Detect which cell encompasses the target text, then output its (x, y) center coordinate. 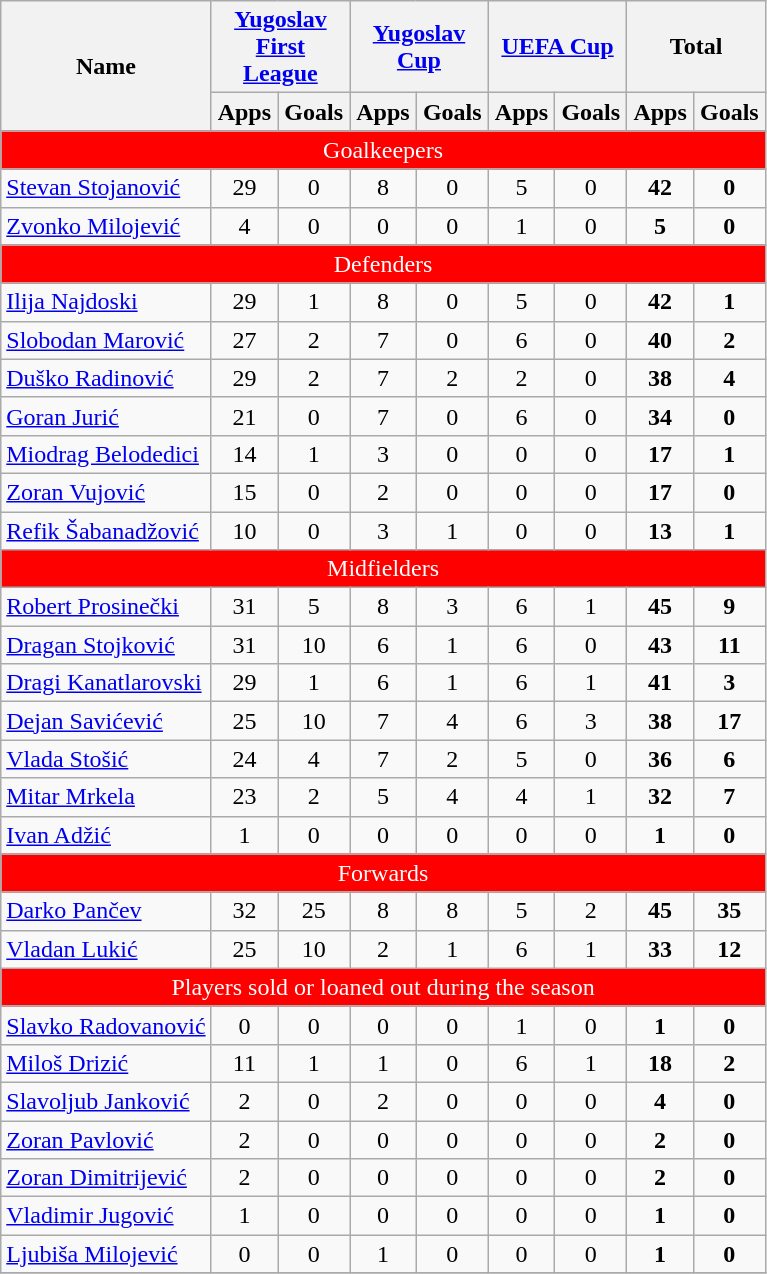
33 (660, 949)
Duško Radinović (106, 378)
Goran Jurić (106, 416)
Vlada Stošić (106, 759)
Name (106, 66)
Dejan Savićević (106, 721)
Midfielders (384, 569)
Refik Šabanadžović (106, 531)
Goalkeepers (384, 150)
Slobodan Marović (106, 340)
Yugoslav Cup (420, 47)
13 (660, 531)
Darko Pančev (106, 911)
12 (729, 949)
Stevan Stojanović (106, 188)
18 (660, 1063)
Zoran Vujović (106, 492)
15 (244, 492)
Vladimir Jugović (106, 1216)
Miloš Drizić (106, 1063)
Mitar Mrkela (106, 797)
Dragi Kanatlarovski (106, 683)
9 (729, 607)
UEFA Cup (558, 47)
Total (696, 47)
Miodrag Belodedici (106, 454)
43 (660, 645)
Zvonko Milojević (106, 226)
40 (660, 340)
Zoran Dimitrijević (106, 1178)
Vladan Lukić (106, 949)
24 (244, 759)
34 (660, 416)
36 (660, 759)
14 (244, 454)
Players sold or loaned out during the season (384, 987)
Defenders (384, 264)
Dragan Stojković (106, 645)
Ilija Najdoski (106, 302)
Ivan Adžić (106, 835)
41 (660, 683)
Yugoslav First League (280, 47)
Slavko Radovanović (106, 1025)
27 (244, 340)
Zoran Pavlović (106, 1139)
23 (244, 797)
Forwards (384, 873)
Slavoljub Janković (106, 1101)
Ljubiša Milojević (106, 1254)
Robert Prosinečki (106, 607)
21 (244, 416)
35 (729, 911)
